For the text-containing cell, return its midpoint in [X, Y] coordinate format. 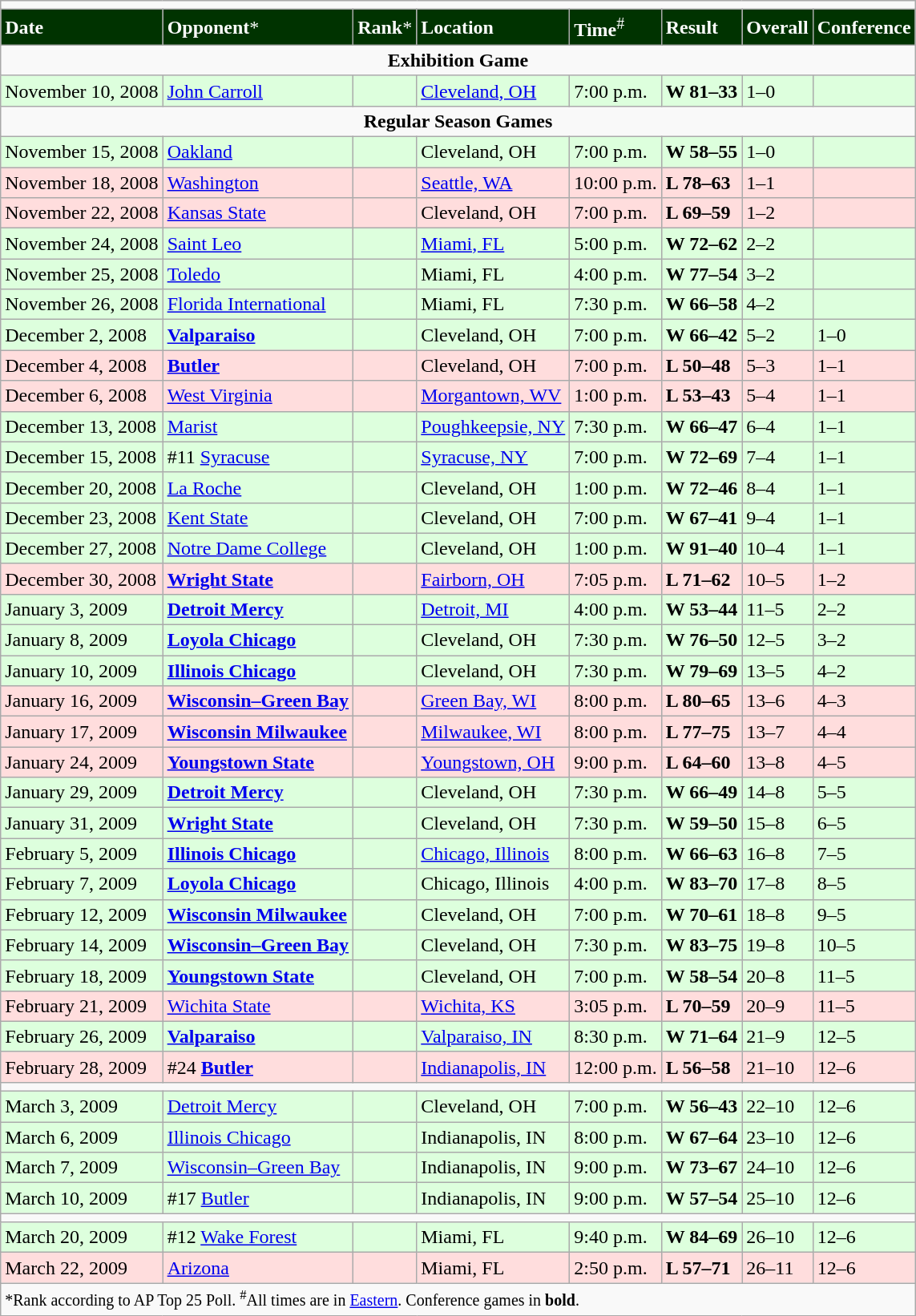
Arizona [258, 1268]
W 76–50 [702, 640]
7–5 [864, 854]
2:50 p.m. [615, 1268]
December 6, 2008 [82, 396]
February 5, 2009 [82, 854]
4–3 [864, 701]
W 84–69 [702, 1237]
13–8 [777, 762]
13–7 [777, 732]
10–4 [777, 548]
26–11 [777, 1268]
Exhibition Game [458, 60]
Toledo [258, 274]
W 57–54 [702, 1198]
W 53–44 [702, 609]
December 4, 2008 [82, 365]
W 66–63 [702, 854]
18–8 [777, 914]
25–10 [777, 1198]
Time# [615, 27]
L 57–71 [702, 1268]
#11 Syracuse [258, 457]
24–10 [777, 1168]
L 53–43 [702, 396]
February 28, 2009 [82, 1067]
4–5 [864, 762]
W 58–54 [702, 975]
Washington [258, 183]
December 2, 2008 [82, 335]
L 56–58 [702, 1067]
23–10 [777, 1137]
6–5 [864, 823]
L 80–65 [702, 701]
W 72–69 [702, 457]
*Rank according to AP Top 25 Poll. #All times are in Eastern. Conference games in bold. [458, 1299]
#17 Butler [258, 1198]
November 26, 2008 [82, 305]
21–9 [777, 1036]
Poughkeepsie, NY [494, 426]
Florida International [258, 305]
W 70–61 [702, 914]
Opponent* [258, 27]
9–4 [777, 518]
Saint Leo [258, 244]
7–4 [777, 457]
L 71–62 [702, 579]
L 78–63 [702, 183]
November 10, 2008 [82, 91]
5–3 [777, 365]
L 50–48 [702, 365]
November 22, 2008 [82, 213]
Notre Dame College [258, 548]
February 7, 2009 [82, 884]
January 10, 2009 [82, 671]
December 13, 2008 [82, 426]
#24 Butler [258, 1067]
February 14, 2009 [82, 945]
L 69–59 [702, 213]
Milwaukee, WI [494, 732]
Green Bay, WI [494, 701]
20–9 [777, 1006]
W 72–62 [702, 244]
December 20, 2008 [82, 487]
21–10 [777, 1067]
January 31, 2009 [82, 823]
12:00 p.m. [615, 1067]
8–5 [864, 884]
W 67–64 [702, 1137]
February 12, 2009 [82, 914]
January 16, 2009 [82, 701]
Date [82, 27]
L 77–75 [702, 732]
Regular Season Games [458, 121]
Syracuse, NY [494, 457]
5–5 [864, 793]
Marist [258, 426]
Detroit, MI [494, 609]
W 58–55 [702, 152]
W 66–42 [702, 335]
December 15, 2008 [82, 457]
Morgantown, WV [494, 396]
W 66–47 [702, 426]
Butler [258, 365]
November 24, 2008 [82, 244]
Youngstown, OH [494, 762]
February 21, 2009 [82, 1006]
W 71–64 [702, 1036]
17–8 [777, 884]
March 6, 2009 [82, 1137]
January 17, 2009 [82, 732]
Kent State [258, 518]
January 3, 2009 [82, 609]
Fairborn, OH [494, 579]
W 83–70 [702, 884]
W 77–54 [702, 274]
5–4 [777, 396]
10:00 p.m. [615, 183]
14–8 [777, 793]
John Carroll [258, 91]
W 81–33 [702, 91]
5–2 [777, 335]
W 56–43 [702, 1107]
L 64–60 [702, 762]
W 73–67 [702, 1168]
La Roche [258, 487]
November 18, 2008 [82, 183]
January 29, 2009 [82, 793]
W 66–58 [702, 305]
13–6 [777, 701]
March 22, 2009 [82, 1268]
15–8 [777, 823]
L 70–59 [702, 1006]
19–8 [777, 945]
4–4 [864, 732]
7:05 p.m. [615, 579]
Overall [777, 27]
#12 Wake Forest [258, 1237]
W 66–49 [702, 793]
West Virginia [258, 396]
W 67–41 [702, 518]
W 91–40 [702, 548]
W 83–75 [702, 945]
W 59–50 [702, 823]
9:40 p.m. [615, 1237]
16–8 [777, 854]
5:00 p.m. [615, 244]
Conference [864, 27]
Rank* [385, 27]
22–10 [777, 1107]
6–4 [777, 426]
8–4 [777, 487]
November 15, 2008 [82, 152]
26–10 [777, 1237]
March 7, 2009 [82, 1168]
January 24, 2009 [82, 762]
Kansas State [258, 213]
9–5 [864, 914]
February 26, 2009 [82, 1036]
December 23, 2008 [82, 518]
W 79–69 [702, 671]
3:05 p.m. [615, 1006]
December 27, 2008 [82, 548]
Valparaiso, IN [494, 1036]
Oakland [258, 152]
March 20, 2009 [82, 1237]
Wichita State [258, 1006]
Wichita, KS [494, 1006]
March 10, 2009 [82, 1198]
January 8, 2009 [82, 640]
Seattle, WA [494, 183]
Result [702, 27]
W 72–46 [702, 487]
March 3, 2009 [82, 1107]
February 18, 2009 [82, 975]
8:30 p.m. [615, 1036]
November 25, 2008 [82, 274]
13–5 [777, 671]
20–8 [777, 975]
Location [494, 27]
December 30, 2008 [82, 579]
